Search for the cell housing the specified text and yield its (x, y) center coordinate. 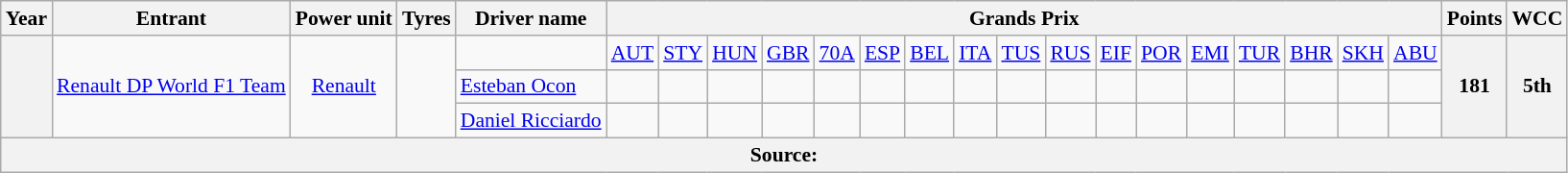
STY (683, 53)
Year (27, 18)
EIF (1117, 53)
BHR (1311, 53)
ESP (883, 53)
POR (1161, 53)
Esteban Ocon (532, 86)
Power unit (344, 18)
TUS (1021, 53)
ITA (975, 53)
Renault DP World F1 Team (171, 86)
Grands Prix (1025, 18)
WCC (1537, 18)
Daniel Ricciardo (532, 121)
EMI (1210, 53)
Points (1475, 18)
AUT (632, 53)
5th (1537, 86)
Source: (785, 156)
BEL (929, 53)
Tyres (426, 18)
Entrant (171, 18)
Driver name (532, 18)
SKH (1363, 53)
181 (1475, 86)
HUN (735, 53)
Renault (344, 86)
GBR (789, 53)
ABU (1415, 53)
70A (837, 53)
TUR (1259, 53)
RUS (1070, 53)
